Detect which cell encompasses the target text, then output its [X, Y] center coordinate. 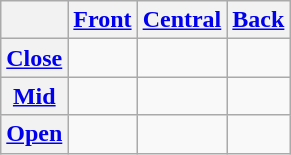
Back [258, 20]
Close [34, 58]
Front [102, 20]
Open [34, 134]
Central [182, 20]
Mid [34, 96]
